Determine the (x, y) coordinate at the center of the cell enclosing the given text.  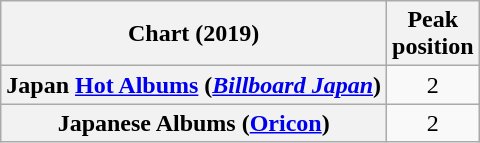
Japan Hot Albums (Billboard Japan) (194, 85)
Peakposition (433, 34)
Chart (2019) (194, 34)
Japanese Albums (Oricon) (194, 123)
